Return the (X, Y) coordinate for the center point of the cell that contains the specified text.  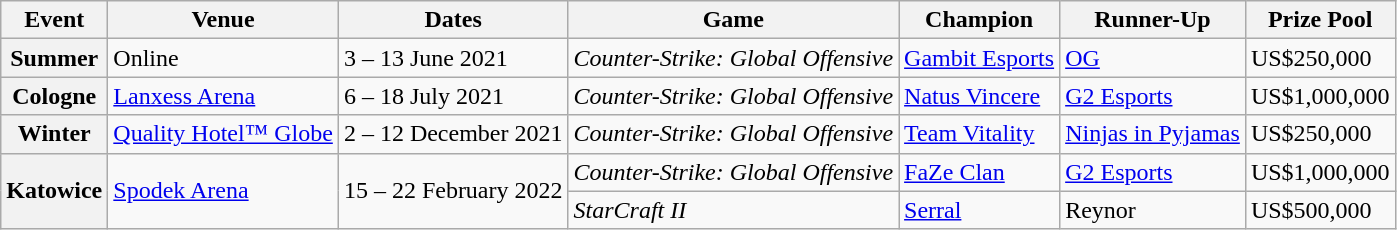
Ninjas in Pyjamas (1153, 134)
Quality Hotel™ Globe (224, 134)
StarCraft II (734, 210)
Dates (453, 20)
Venue (224, 20)
FaZe Clan (980, 172)
Summer (54, 58)
Champion (980, 20)
Serral (980, 210)
Cologne (54, 96)
OG (1153, 58)
Spodek Arena (224, 191)
2 – 12 December 2021 (453, 134)
Natus Vincere (980, 96)
Event (54, 20)
15 – 22 February 2022 (453, 191)
Online (224, 58)
Runner-Up (1153, 20)
Game (734, 20)
Prize Pool (1320, 20)
3 – 13 June 2021 (453, 58)
Katowice (54, 191)
Reynor (1153, 210)
Winter (54, 134)
Team Vitality (980, 134)
US$500,000 (1320, 210)
6 – 18 July 2021 (453, 96)
Lanxess Arena (224, 96)
Gambit Esports (980, 58)
